Scan for the cell matching the given text and deliver its (x, y) coordinate at center. 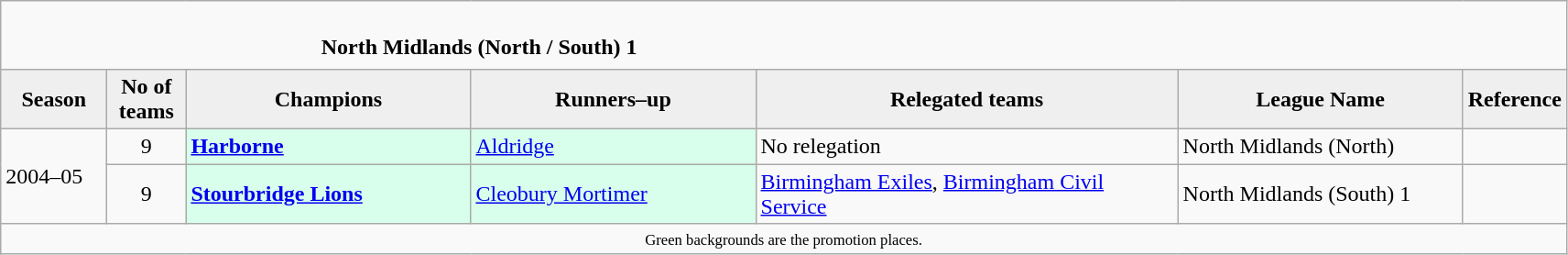
2004–05 (54, 176)
Season (54, 99)
Champions (328, 99)
Birmingham Exiles, Birmingham Civil Service (967, 193)
No of teams (147, 99)
Reference (1515, 99)
Stourbridge Lions (328, 193)
Cleobury Mortimer (614, 193)
Aldridge (614, 146)
North Midlands (North) (1321, 146)
Green backgrounds are the promotion places. (784, 238)
Relegated teams (967, 99)
Runners–up (614, 99)
Harborne (328, 146)
No relegation (967, 146)
North Midlands (South) 1 (1321, 193)
League Name (1321, 99)
